Return (x, y) of the center of cell containing provided text 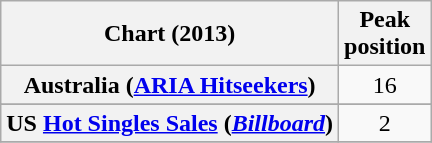
16 (385, 85)
Chart (2013) (170, 34)
Australia (ARIA Hitseekers) (170, 85)
Peakposition (385, 34)
US Hot Singles Sales (Billboard) (170, 123)
2 (385, 123)
